Return (X, Y) of the center of cell containing provided text 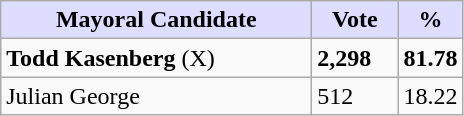
18.22 (430, 96)
81.78 (430, 58)
Todd Kasenberg (X) (156, 58)
Mayoral Candidate (156, 20)
512 (355, 96)
2,298 (355, 58)
% (430, 20)
Julian George (156, 96)
Vote (355, 20)
